Return the [x, y] coordinate for the center point of the cell that contains the specified text.  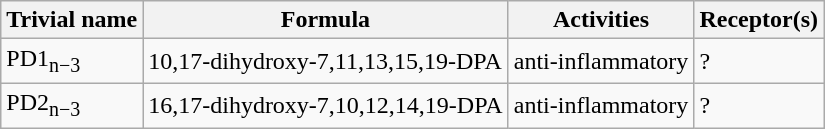
PD1n−3 [72, 61]
16,17-dihydroxy-7,10,12,14,19-DPA [326, 105]
PD2n−3 [72, 105]
Receptor(s) [759, 20]
Formula [326, 20]
10,17-dihydroxy-7,11,13,15,19-DPA [326, 61]
Activities [601, 20]
Trivial name [72, 20]
